Capture the cell that displays the provided text and extract its (X, Y) central coordinate. 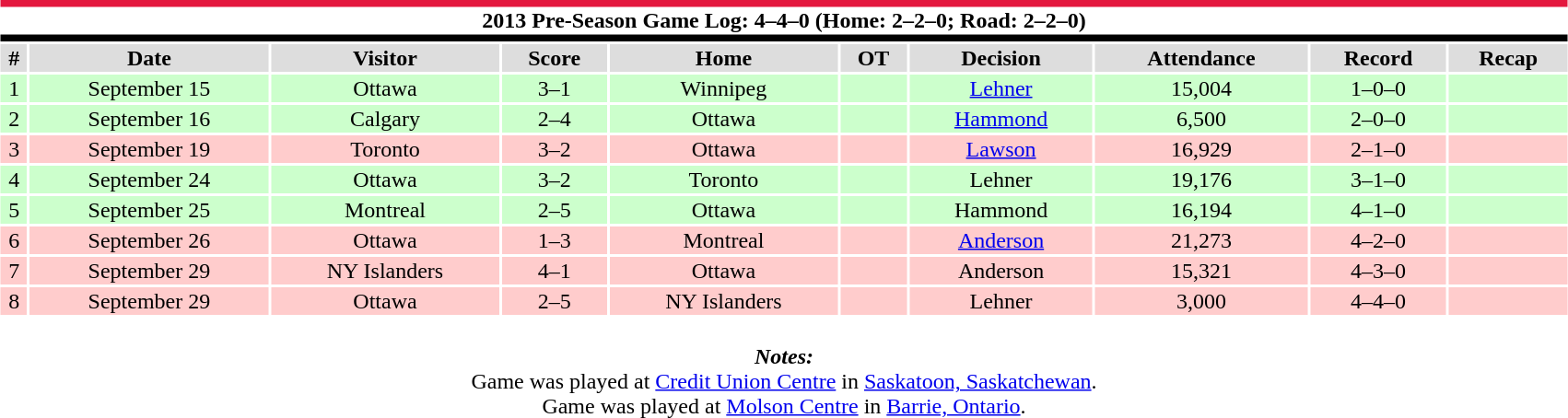
15,321 (1201, 271)
1–0–0 (1378, 88)
5 (15, 210)
September 16 (149, 119)
8 (15, 301)
4 (15, 180)
# (15, 58)
3–1 (555, 88)
4–1 (555, 271)
4–3–0 (1378, 271)
16,929 (1201, 149)
16,194 (1201, 210)
4–1–0 (1378, 210)
2013 Pre-Season Game Log: 4–4–0 (Home: 2–2–0; Road: 2–2–0) (784, 20)
6,500 (1201, 119)
3–1–0 (1378, 180)
6 (15, 240)
Home (724, 58)
2–0–0 (1378, 119)
15,004 (1201, 88)
Lawson (1000, 149)
Record (1378, 58)
Recap (1508, 58)
1 (15, 88)
Score (555, 58)
19,176 (1201, 180)
2–1–0 (1378, 149)
Attendance (1201, 58)
Calgary (385, 119)
Date (149, 58)
2 (15, 119)
4–4–0 (1378, 301)
2–4 (555, 119)
OT (873, 58)
September 26 (149, 240)
21,273 (1201, 240)
4–2–0 (1378, 240)
September 25 (149, 210)
September 15 (149, 88)
3 (15, 149)
3,000 (1201, 301)
7 (15, 271)
September 24 (149, 180)
1–3 (555, 240)
Visitor (385, 58)
Winnipeg (724, 88)
Decision (1000, 58)
September 19 (149, 149)
